For the text-containing cell, return its midpoint in [X, Y] coordinate format. 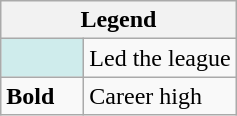
Career high [160, 96]
Bold [42, 96]
Legend [118, 20]
Led the league [160, 58]
